For the text-containing cell, return its midpoint in (X, Y) coordinate format. 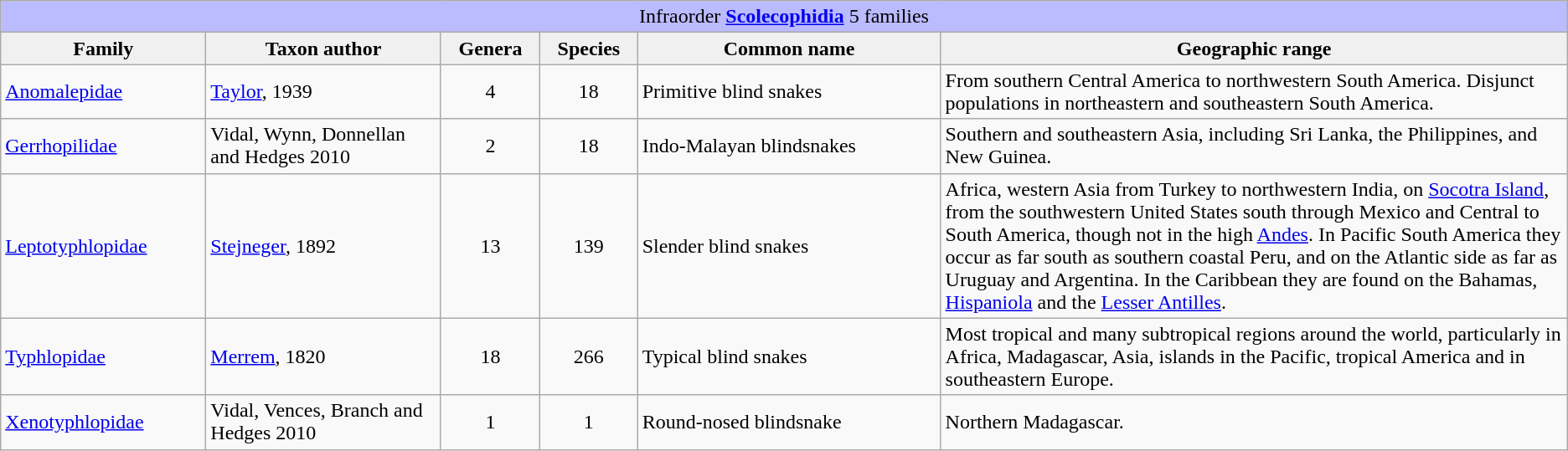
Merrem, 1820 (323, 356)
Infraorder Scolecophidia 5 families (784, 17)
266 (589, 356)
13 (490, 246)
Xenotyphlopidae (104, 422)
Species (589, 49)
Southern and southeastern Asia, including Sri Lanka, the Philippines, and New Guinea. (1254, 146)
Leptotyphlopidae (104, 246)
Typhlopidae (104, 356)
Slender blind snakes (789, 246)
Geographic range (1254, 49)
Northern Madagascar. (1254, 422)
139 (589, 246)
4 (490, 92)
Genera (490, 49)
Vidal, Vences, Branch and Hedges 2010 (323, 422)
Vidal, Wynn, Donnellan and Hedges 2010 (323, 146)
From southern Central America to northwestern South America. Disjunct populations in northeastern and southeastern South America. (1254, 92)
Anomalepidae (104, 92)
Common name (789, 49)
2 (490, 146)
Taxon author (323, 49)
Stejneger, 1892 (323, 246)
Typical blind snakes (789, 356)
Gerrhopilidae (104, 146)
Primitive blind snakes (789, 92)
Taylor, 1939 (323, 92)
Indo-Malayan blindsnakes (789, 146)
Round-nosed blindsnake (789, 422)
Family (104, 49)
